Extract the (X, Y) coordinate from the center of the cell holding the provided text.  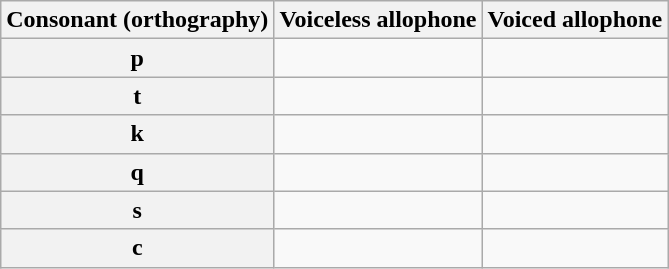
q (138, 172)
s (138, 210)
Voiced allophone (575, 20)
k (138, 134)
t (138, 96)
p (138, 58)
Consonant (orthography) (138, 20)
Voiceless allophone (378, 20)
c (138, 248)
